Scan for the cell matching the given text and deliver its (x, y) coordinate at center. 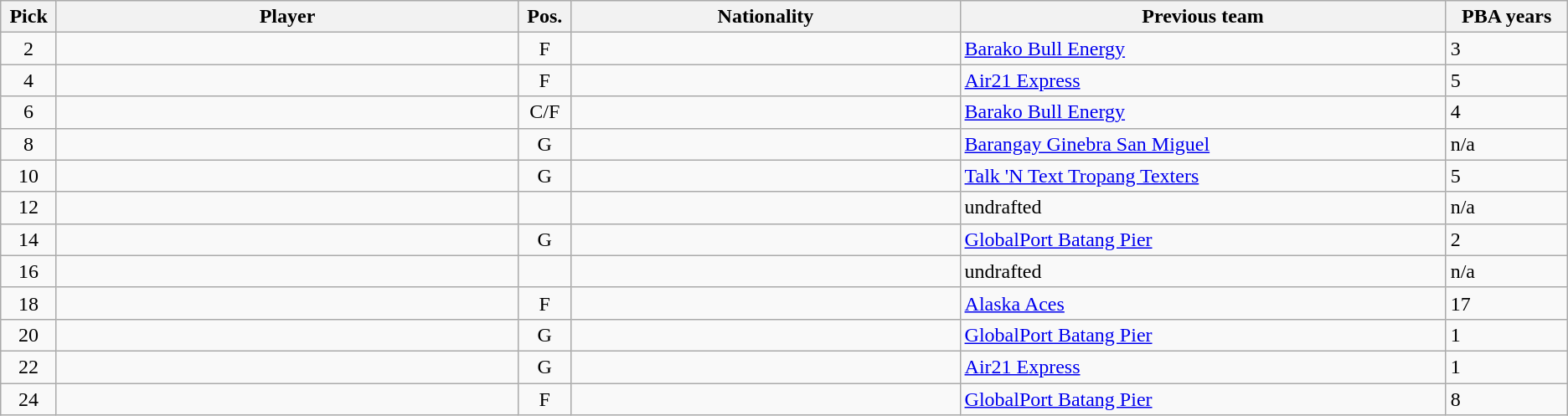
12 (28, 208)
Pick (28, 17)
3 (1506, 49)
PBA years (1506, 17)
6 (28, 112)
Talk 'N Text Tropang Texters (1203, 176)
C/F (544, 112)
14 (28, 239)
22 (28, 367)
24 (28, 399)
Alaska Aces (1203, 303)
Barangay Ginebra San Miguel (1203, 144)
16 (28, 271)
Pos. (544, 17)
Nationality (766, 17)
Player (286, 17)
10 (28, 176)
Previous team (1203, 17)
20 (28, 335)
17 (1506, 303)
18 (28, 303)
